Locate the cell with the specified text and output its [x, y] center coordinate. 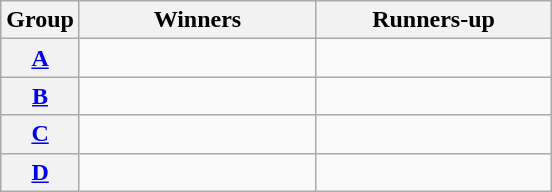
Winners [197, 20]
B [40, 96]
Group [40, 20]
D [40, 172]
Runners-up [433, 20]
A [40, 58]
C [40, 134]
